Determine the (x, y) coordinate at the center of the cell enclosing the given text.  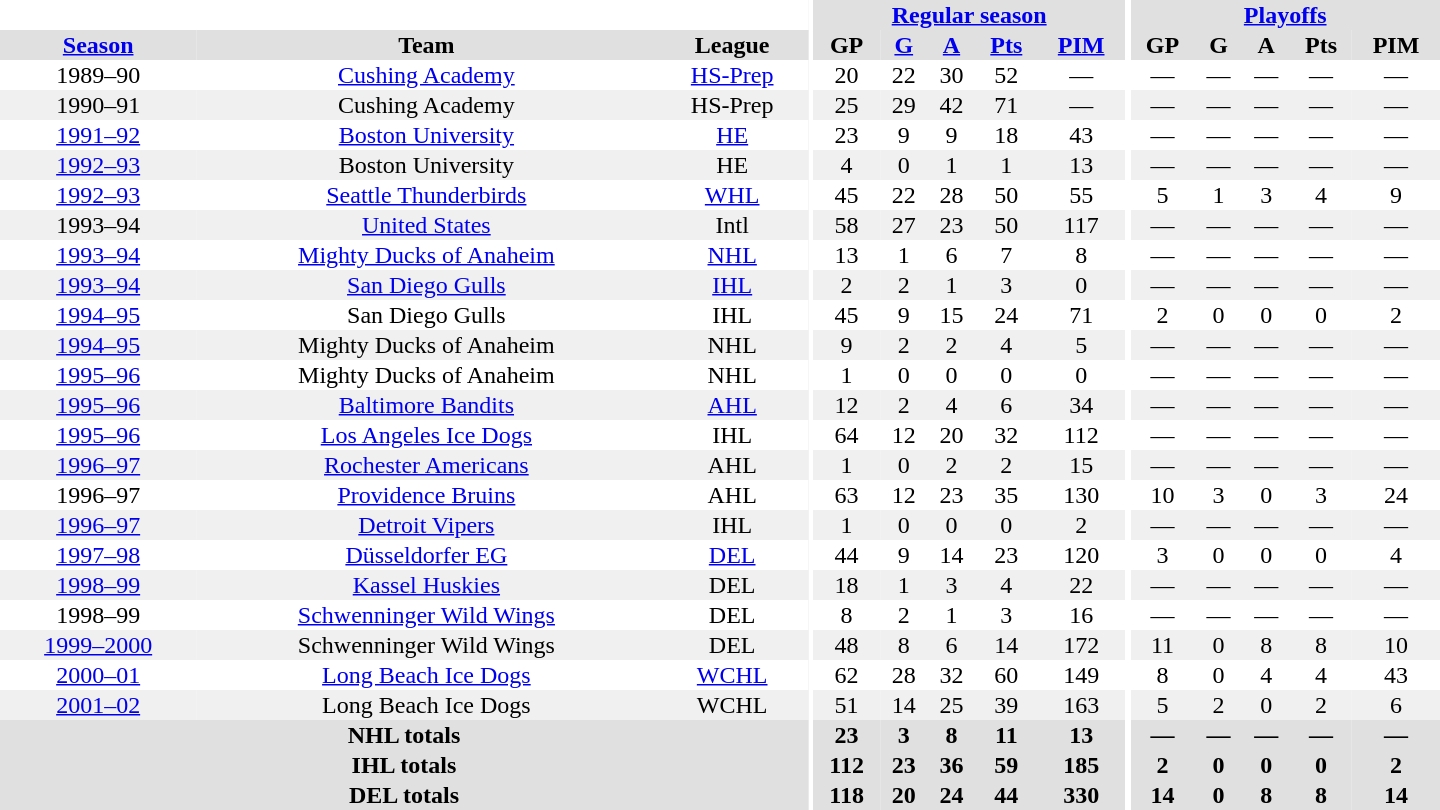
16 (1081, 615)
Kassel Huskies (426, 585)
120 (1081, 555)
163 (1081, 705)
330 (1081, 795)
35 (1006, 495)
60 (1006, 675)
36 (952, 765)
2000–01 (98, 675)
Season (98, 45)
1999–2000 (98, 645)
7 (1006, 255)
Baltimore Bandits (426, 405)
149 (1081, 675)
Düsseldorfer EG (426, 555)
League (732, 45)
Intl (732, 225)
NHL totals (404, 735)
DEL totals (404, 795)
185 (1081, 765)
58 (846, 225)
United States (426, 225)
1991–92 (98, 135)
Seattle Thunderbirds (426, 195)
Team (426, 45)
2001–02 (98, 705)
34 (1081, 405)
Providence Bruins (426, 495)
WHL (732, 195)
Los Angeles Ice Dogs (426, 435)
Detroit Vipers (426, 525)
27 (904, 225)
42 (952, 105)
48 (846, 645)
117 (1081, 225)
63 (846, 495)
64 (846, 435)
55 (1081, 195)
39 (1006, 705)
30 (952, 75)
172 (1081, 645)
130 (1081, 495)
IHL totals (404, 765)
52 (1006, 75)
Regular season (969, 15)
1990–91 (98, 105)
1997–98 (98, 555)
Playoffs (1285, 15)
62 (846, 675)
29 (904, 105)
Rochester Americans (426, 465)
118 (846, 795)
51 (846, 705)
1989–90 (98, 75)
59 (1006, 765)
